Search for the cell housing the specified text and yield its [X, Y] center coordinate. 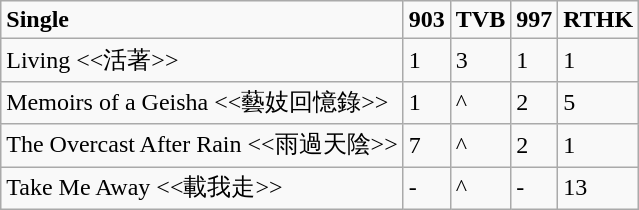
5 [598, 102]
7 [426, 146]
3 [480, 60]
997 [534, 20]
RTHK [598, 20]
903 [426, 20]
The Overcast After Rain <<雨過天陰>> [202, 146]
Single [202, 20]
Memoirs of a Geisha <<藝妓回憶錄>> [202, 102]
Take Me Away <<載我走>> [202, 188]
13 [598, 188]
TVB [480, 20]
Living <<活著>> [202, 60]
